Find where the given text appears and provide that cell's center as (x, y) coordinate. 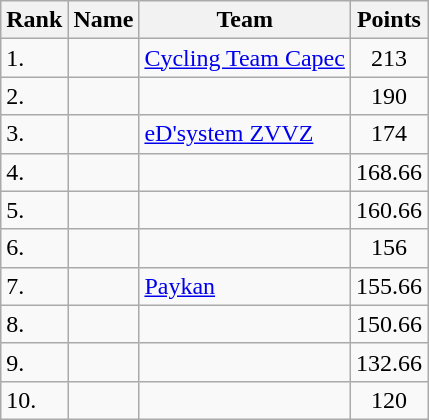
5. (34, 210)
190 (388, 96)
Name (104, 20)
Cycling Team Capec (245, 58)
8. (34, 324)
7. (34, 286)
168.66 (388, 172)
1. (34, 58)
156 (388, 248)
2. (34, 96)
Team (245, 20)
174 (388, 134)
9. (34, 362)
120 (388, 400)
155.66 (388, 286)
10. (34, 400)
6. (34, 248)
Points (388, 20)
Paykan (245, 286)
160.66 (388, 210)
132.66 (388, 362)
150.66 (388, 324)
eD'system ZVVZ (245, 134)
3. (34, 134)
4. (34, 172)
Rank (34, 20)
213 (388, 58)
